Return the (X, Y) coordinate for the center point of the cell that contains the specified text.  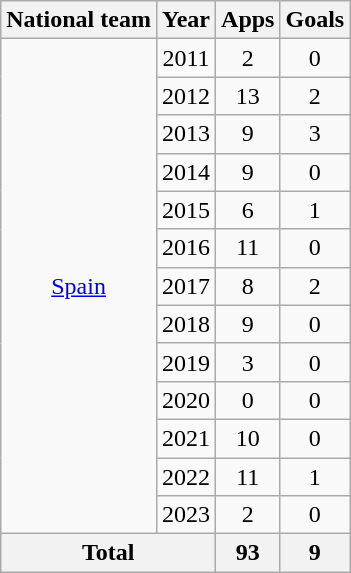
Year (186, 20)
2016 (186, 248)
13 (248, 96)
2018 (186, 324)
2023 (186, 515)
6 (248, 210)
National team (79, 20)
2019 (186, 362)
93 (248, 553)
2011 (186, 58)
2013 (186, 134)
2014 (186, 172)
10 (248, 438)
2015 (186, 210)
Goals (315, 20)
Apps (248, 20)
8 (248, 286)
2017 (186, 286)
2021 (186, 438)
2020 (186, 400)
2022 (186, 477)
2012 (186, 96)
Spain (79, 286)
Total (108, 553)
